Determine the [x, y] coordinate at the center of the cell enclosing the given text.  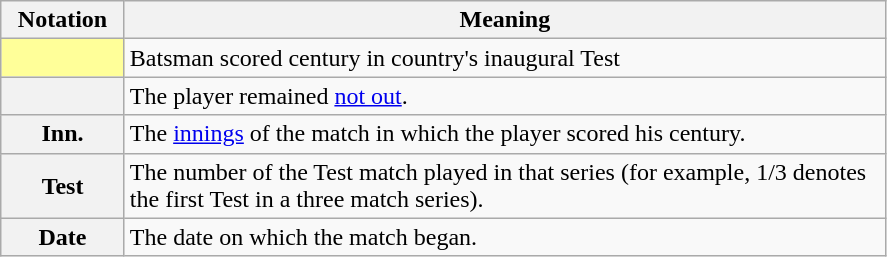
Inn. [63, 134]
The number of the Test match played in that series (for example, 1/3 denotes the first Test in a three match series). [504, 186]
The innings of the match in which the player scored his century. [504, 134]
Date [63, 237]
The player remained not out. [504, 96]
Meaning [504, 20]
Notation [63, 20]
The date on which the match began. [504, 237]
Batsman scored century in country's inaugural Test [504, 58]
Test [63, 186]
